Return (x, y) of the center of cell containing provided text 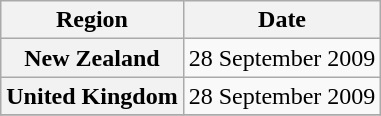
New Zealand (92, 58)
Region (92, 20)
Date (282, 20)
United Kingdom (92, 96)
